For the text-containing cell, return its midpoint in (X, Y) coordinate format. 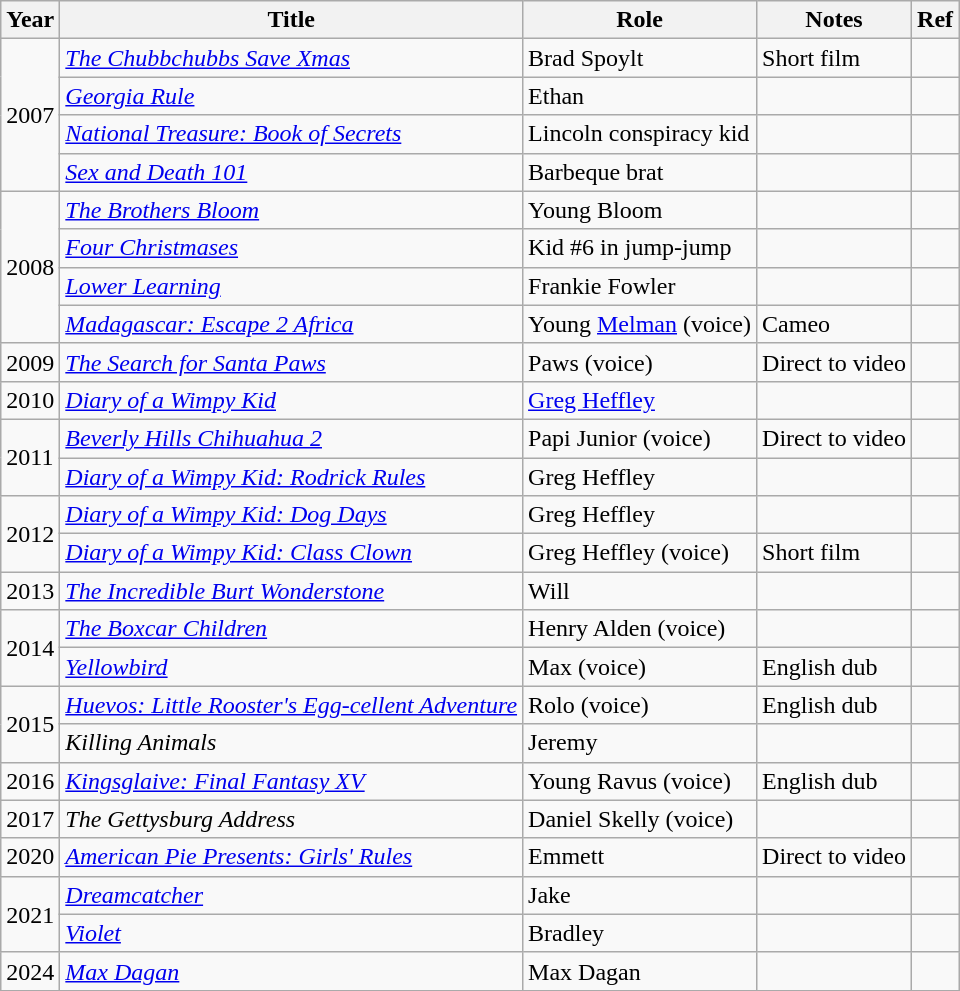
The Incredible Burt Wonderstone (292, 591)
Jeremy (640, 743)
Violet (292, 933)
2008 (30, 267)
The Brothers Bloom (292, 210)
Young Bloom (640, 210)
The Gettysburg Address (292, 819)
Paws (voice) (640, 362)
National Treasure: Book of Secrets (292, 134)
2011 (30, 457)
Notes (834, 20)
Frankie Fowler (640, 286)
Lower Learning (292, 286)
Dreamcatcher (292, 895)
2015 (30, 724)
2021 (30, 914)
Diary of a Wimpy Kid: Rodrick Rules (292, 477)
Georgia Rule (292, 96)
Rolo (voice) (640, 705)
Emmett (640, 857)
Diary of a Wimpy Kid (292, 400)
Huevos: Little Rooster's Egg-cellent Adventure (292, 705)
Kingsglaive: Final Fantasy XV (292, 781)
Young Melman (voice) (640, 324)
Madagascar: Escape 2 Africa (292, 324)
Young Ravus (voice) (640, 781)
Cameo (834, 324)
Will (640, 591)
Papi Junior (voice) (640, 438)
Bradley (640, 933)
Ethan (640, 96)
2012 (30, 534)
2024 (30, 971)
Max (voice) (640, 667)
Diary of a Wimpy Kid: Class Clown (292, 553)
Lincoln conspiracy kid (640, 134)
2016 (30, 781)
Ref (936, 20)
2014 (30, 648)
Year (30, 20)
2010 (30, 400)
Diary of a Wimpy Kid: Dog Days (292, 515)
2013 (30, 591)
2017 (30, 819)
Brad Spoylt (640, 58)
Beverly Hills Chihuahua 2 (292, 438)
Daniel Skelly (voice) (640, 819)
Yellowbird (292, 667)
Kid #6 in jump-jump (640, 248)
2020 (30, 857)
2007 (30, 115)
Killing Animals (292, 743)
Henry Alden (voice) (640, 629)
Four Christmases (292, 248)
Role (640, 20)
The Search for Santa Paws (292, 362)
2009 (30, 362)
Greg Heffley (voice) (640, 553)
Title (292, 20)
The Chubbchubbs Save Xmas (292, 58)
Jake (640, 895)
Barbeque brat (640, 172)
Sex and Death 101 (292, 172)
American Pie Presents: Girls' Rules (292, 857)
The Boxcar Children (292, 629)
